Identify which cell holds the provided text, then report its (x, y) central coordinate. 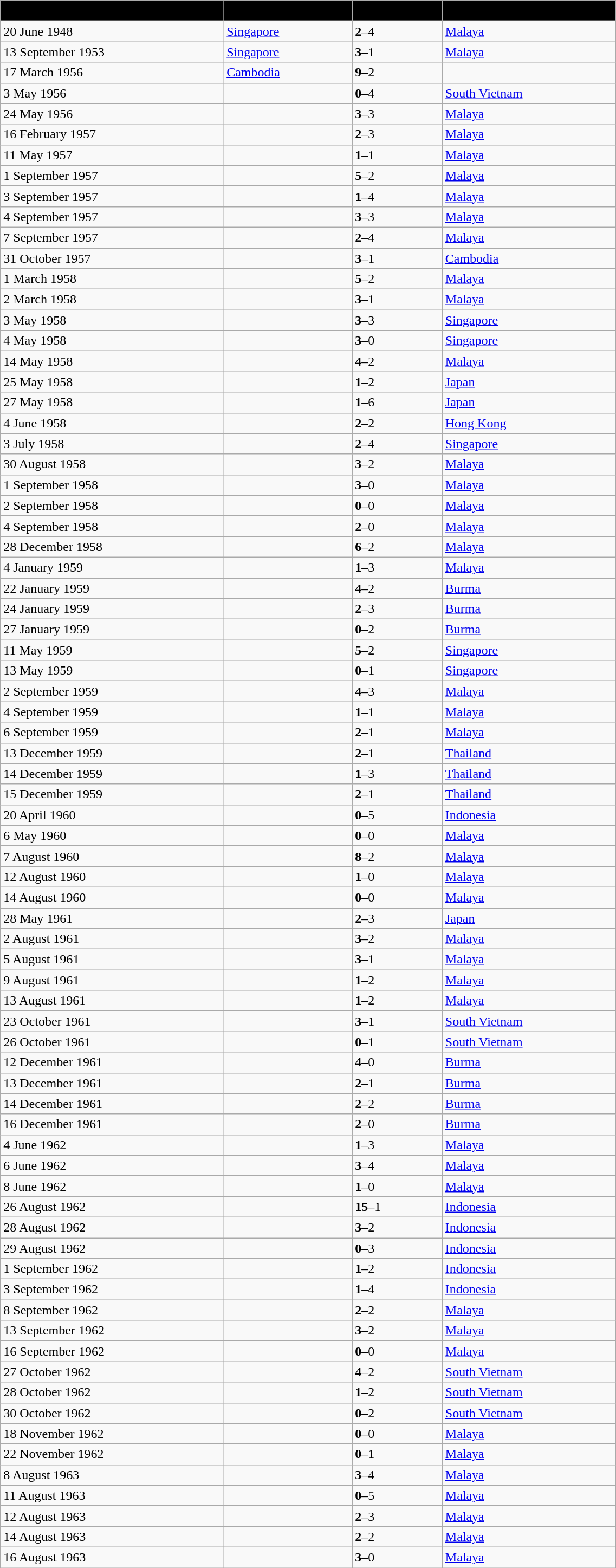
17 March 1956 (112, 73)
4–3 (398, 691)
13 December 1961 (112, 1083)
16 December 1961 (112, 1124)
2 August 1961 (112, 939)
1 September 1957 (112, 176)
27 January 1959 (112, 630)
4 September 1957 (112, 217)
Date (112, 11)
12 August 1963 (112, 1516)
14 August 1963 (112, 1537)
30 October 1962 (112, 1413)
2 September 1958 (112, 506)
29 August 1962 (112, 1248)
22 November 1962 (112, 1454)
20 April 1960 (112, 815)
12 August 1960 (112, 877)
15–1 (398, 1207)
Score* (398, 11)
6 June 1962 (112, 1165)
4 January 1959 (112, 567)
2 September 1959 (112, 691)
16 February 1957 (112, 134)
3 September 1962 (112, 1290)
6 May 1960 (112, 835)
5 August 1961 (112, 960)
14 December 1961 (112, 1104)
31 October 1957 (112, 258)
28 May 1961 (112, 918)
26 August 1962 (112, 1207)
18 November 1962 (112, 1434)
13 December 1959 (112, 753)
9–2 (398, 73)
16 August 1963 (112, 1557)
6–2 (398, 547)
8 September 1962 (112, 1310)
14 August 1960 (112, 897)
3 September 1957 (112, 196)
20 June 1948 (112, 31)
22 January 1959 (112, 588)
7 August 1960 (112, 856)
3 May 1958 (112, 320)
12 December 1961 (112, 1062)
7 September 1957 (112, 237)
Hong Kong (529, 423)
28 December 1958 (112, 547)
8 August 1963 (112, 1475)
1–6 (398, 403)
9 August 1961 (112, 980)
4 May 1958 (112, 341)
27 May 1958 (112, 403)
14 December 1959 (112, 774)
26 October 1961 (112, 1042)
24 January 1959 (112, 609)
24 May 1956 (112, 114)
16 September 1962 (112, 1351)
23 October 1961 (112, 1021)
27 October 1962 (112, 1372)
8 June 1962 (112, 1186)
4 June 1962 (112, 1145)
4–0 (398, 1062)
25 May 1958 (112, 382)
1 March 1958 (112, 279)
3 July 1958 (112, 444)
28 August 1962 (112, 1227)
14 May 1958 (112, 361)
4 September 1958 (112, 526)
3 May 1956 (112, 93)
6 September 1959 (112, 733)
11 May 1957 (112, 155)
13 September 1962 (112, 1331)
1 September 1958 (112, 485)
4 September 1959 (112, 712)
15 December 1959 (112, 794)
0–4 (398, 93)
28 October 1962 (112, 1392)
11 May 1959 (112, 650)
4 June 1958 (112, 423)
13 May 1959 (112, 671)
8–2 (398, 856)
Venue (529, 11)
30 August 1958 (112, 464)
13 September 1953 (112, 52)
Opponent (288, 11)
11 August 1963 (112, 1495)
0–3 (398, 1248)
13 August 1961 (112, 1001)
1 September 1962 (112, 1269)
2 March 1958 (112, 300)
